Pinpoint the cell where the given text exists, returning its [X, Y] midpoint coordinate. 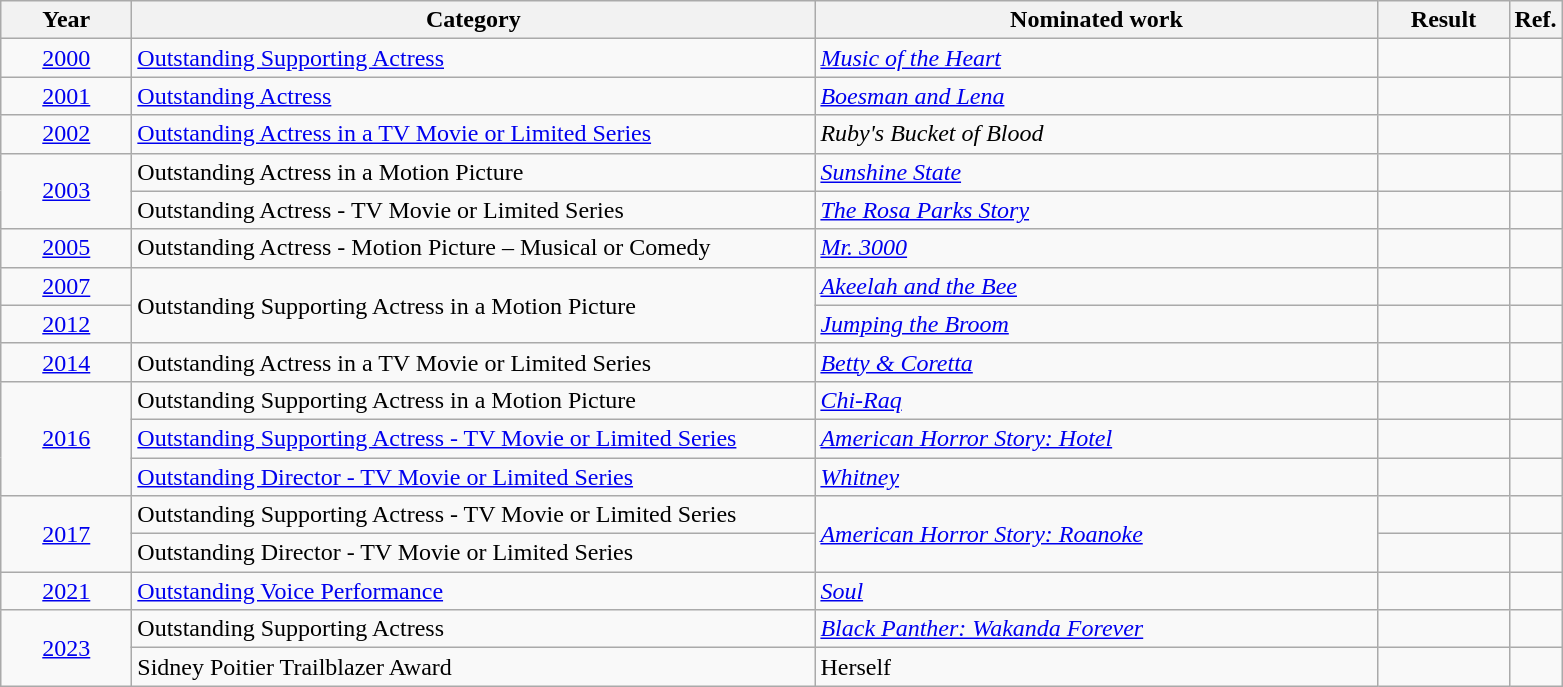
Ruby's Bucket of Blood [1096, 134]
2001 [66, 96]
Category [474, 20]
2005 [66, 248]
The Rosa Parks Story [1096, 210]
Herself [1096, 667]
Outstanding Voice Performance [474, 591]
American Horror Story: Roanoke [1096, 534]
Outstanding Actress - TV Movie or Limited Series [474, 210]
Mr. 3000 [1096, 248]
Year [66, 20]
2014 [66, 362]
Whitney [1096, 477]
2012 [66, 324]
Soul [1096, 591]
2003 [66, 191]
2016 [66, 438]
Betty & Coretta [1096, 362]
2007 [66, 286]
Black Panther: Wakanda Forever [1096, 629]
Jumping the Broom [1096, 324]
Ref. [1536, 20]
2000 [66, 58]
Nominated work [1096, 20]
Chi-Raq [1096, 400]
Outstanding Actress in a Motion Picture [474, 172]
Sunshine State [1096, 172]
Music of the Heart [1096, 58]
2021 [66, 591]
2017 [66, 534]
Outstanding Actress [474, 96]
2023 [66, 648]
Outstanding Actress - Motion Picture – Musical or Comedy [474, 248]
Result [1444, 20]
Akeelah and the Bee [1096, 286]
2002 [66, 134]
Sidney Poitier Trailblazer Award [474, 667]
Boesman and Lena [1096, 96]
American Horror Story: Hotel [1096, 438]
